Output the [X, Y] coordinate of the center of the cell containing the given text.  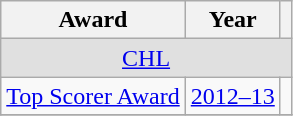
Top Scorer Award [93, 96]
Year [232, 20]
CHL [146, 58]
Award [93, 20]
2012–13 [232, 96]
